From the cell containing the given text, extract its center point as [X, Y] coordinate. 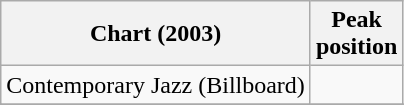
Contemporary Jazz (Billboard) [156, 85]
Peakposition [356, 34]
Chart (2003) [156, 34]
